Provide the [x, y] coordinate of the cell's center where the given text is located.  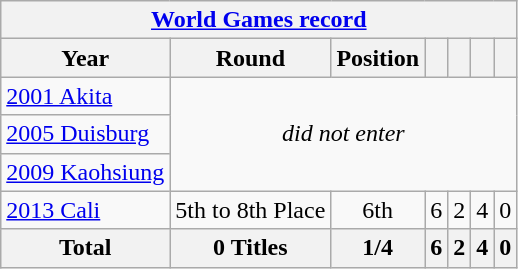
did not enter [344, 134]
Position [378, 58]
Total [86, 248]
Round [250, 58]
2009 Kaohsiung [86, 172]
2013 Cali [86, 210]
World Games record [259, 20]
0 Titles [250, 248]
5th to 8th Place [250, 210]
1/4 [378, 248]
2001 Akita [86, 96]
2005 Duisburg [86, 134]
Year [86, 58]
6th [378, 210]
